Extract the (x, y) coordinate from the center of the cell holding the provided text.  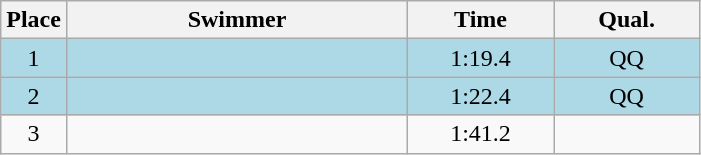
Swimmer (236, 20)
1:22.4 (481, 96)
1:41.2 (481, 134)
Qual. (627, 20)
Place (34, 20)
2 (34, 96)
1:19.4 (481, 58)
Time (481, 20)
1 (34, 58)
3 (34, 134)
